Provide the [X, Y] coordinate of the cell's center where the given text is located.  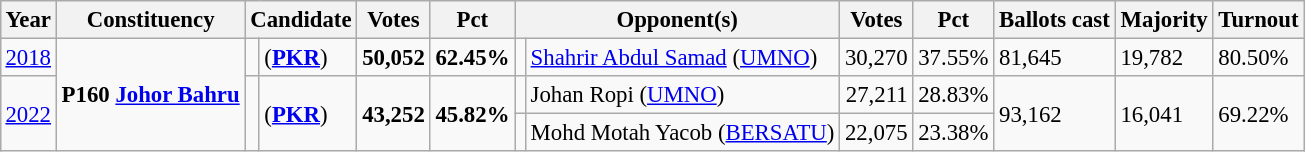
2018 [28, 57]
22,075 [876, 133]
Ballots cast [1054, 20]
Mohd Motah Yacob (BERSATU) [682, 133]
37.55% [954, 57]
Constituency [150, 20]
16,041 [1164, 114]
19,782 [1164, 57]
28.83% [954, 95]
Opponent(s) [678, 20]
23.38% [954, 133]
2022 [28, 114]
Year [28, 20]
43,252 [394, 114]
Shahrir Abdul Samad (UMNO) [682, 57]
81,645 [1054, 57]
Majority [1164, 20]
27,211 [876, 95]
45.82% [472, 114]
80.50% [1258, 57]
50,052 [394, 57]
62.45% [472, 57]
P160 Johor Bahru [150, 94]
Candidate [301, 20]
30,270 [876, 57]
Johan Ropi (UMNO) [682, 95]
Turnout [1258, 20]
93,162 [1054, 114]
69.22% [1258, 114]
